Output the [x, y] coordinate of the center of the cell containing the given text.  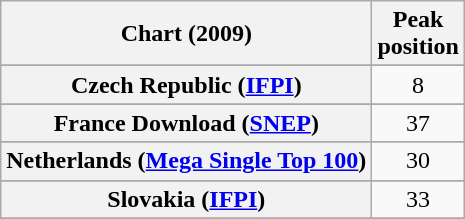
Slovakia (IFPI) [186, 199]
33 [418, 199]
Chart (2009) [186, 34]
30 [418, 161]
Peakposition [418, 34]
Czech Republic (IFPI) [186, 85]
8 [418, 85]
France Download (SNEP) [186, 123]
37 [418, 123]
Netherlands (Mega Single Top 100) [186, 161]
